Return [X, Y] of the center of cell containing provided text 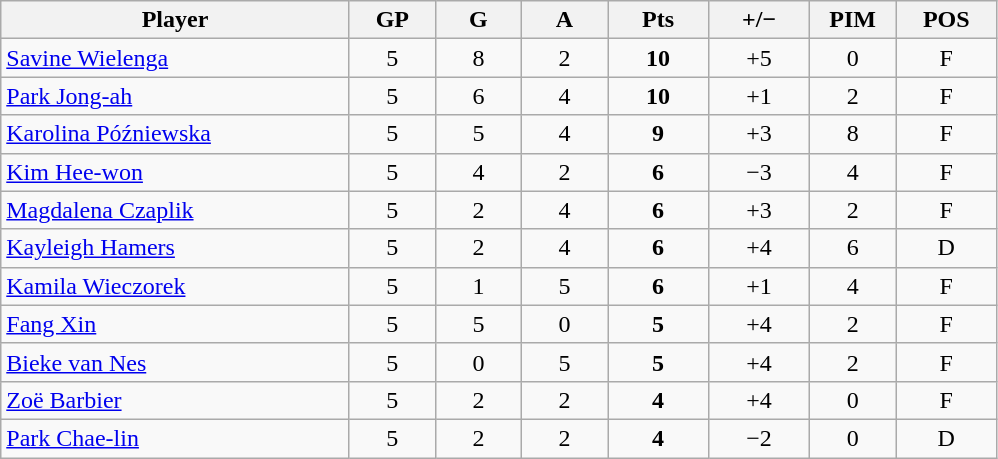
Savine Wielenga [176, 58]
1 [478, 286]
GP [392, 20]
−2 [760, 438]
Pts [658, 20]
Player [176, 20]
Kamila Wieczorek [176, 286]
Kayleigh Hamers [176, 248]
PIM [853, 20]
G [478, 20]
Magdalena Czaplik [176, 210]
−3 [760, 172]
Fang Xin [176, 324]
+5 [760, 58]
Zoë Barbier [176, 400]
Kim Hee-won [176, 172]
+/− [760, 20]
POS [946, 20]
A [564, 20]
Park Jong-ah [176, 96]
9 [658, 134]
Karolina Późniewska [176, 134]
Park Chae-lin [176, 438]
Bieke van Nes [176, 362]
